Search for the cell housing the specified text and yield its [x, y] center coordinate. 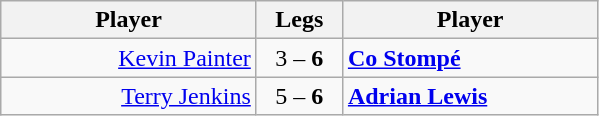
Terry Jenkins [129, 96]
Legs [299, 20]
5 – 6 [299, 96]
Kevin Painter [129, 58]
3 – 6 [299, 58]
Adrian Lewis [470, 96]
Co Stompé [470, 58]
